Determine the (x, y) coordinate at the center of the cell enclosing the given text.  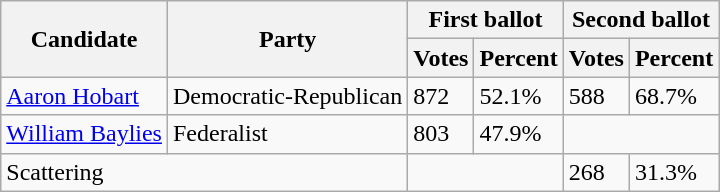
268 (596, 172)
52.1% (518, 96)
Second ballot (640, 20)
First ballot (486, 20)
William Baylies (84, 134)
Scattering (204, 172)
Aaron Hobart (84, 96)
588 (596, 96)
872 (441, 96)
68.7% (674, 96)
31.3% (674, 172)
803 (441, 134)
Candidate (84, 39)
Federalist (287, 134)
Party (287, 39)
Democratic-Republican (287, 96)
47.9% (518, 134)
